Determine the [X, Y] coordinate at the center of the cell enclosing the given text.  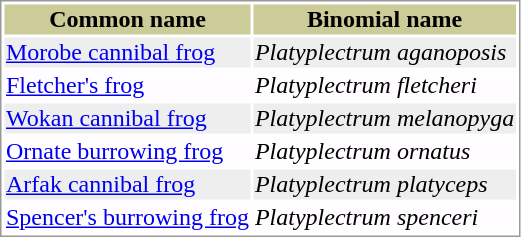
Platyplectrum spenceri [384, 217]
Platyplectrum ornatus [384, 151]
Morobe cannibal frog [127, 53]
Common name [127, 19]
Binomial name [384, 19]
Ornate burrowing frog [127, 151]
Platyplectrum aganoposis [384, 53]
Spencer's burrowing frog [127, 217]
Platyplectrum platyceps [384, 185]
Wokan cannibal frog [127, 119]
Fletcher's frog [127, 85]
Arfak cannibal frog [127, 185]
Platyplectrum melanopyga [384, 119]
Platyplectrum fletcheri [384, 85]
